Detect which cell encompasses the target text, then output its (X, Y) center coordinate. 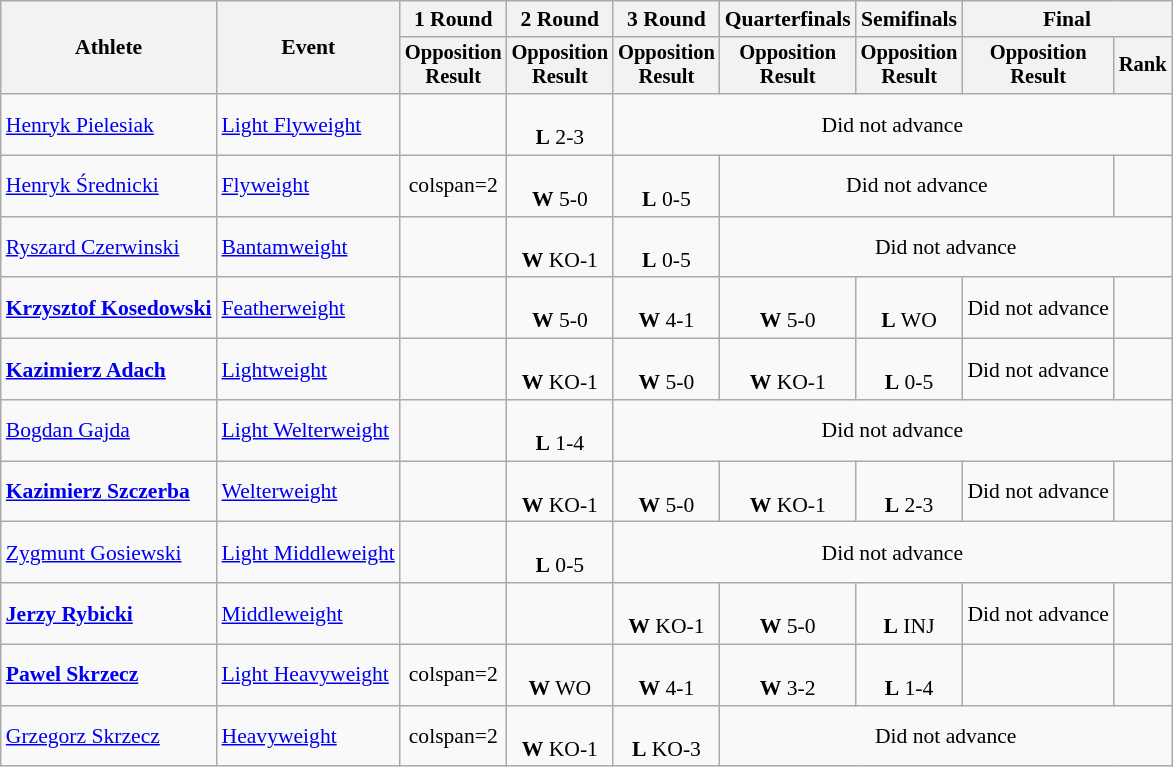
Krzysztof Kosedowski (109, 308)
Henryk Średnicki (109, 186)
Semifinals (910, 19)
Middleweight (308, 614)
3 Round (666, 19)
Featherweight (308, 308)
Light Flyweight (308, 124)
Flyweight (308, 186)
Grzegorz Skrzecz (109, 736)
Kazimierz Adach (109, 370)
L INJ (910, 614)
Final (1066, 19)
L WO (910, 308)
Rank (1143, 66)
Jerzy Rybicki (109, 614)
Light Heavyweight (308, 676)
W WO (560, 676)
Bogdan Gajda (109, 430)
2 Round (560, 19)
Bantamweight (308, 248)
L KO-3 (666, 736)
Zygmunt Gosiewski (109, 552)
Ryszard Czerwinski (109, 248)
Lightweight (308, 370)
Light Welterweight (308, 430)
Kazimierz Szczerba (109, 492)
Pawel Skrzecz (109, 676)
Light Middleweight (308, 552)
Athlete (109, 48)
Heavyweight (308, 736)
Quarterfinals (788, 19)
Event (308, 48)
Welterweight (308, 492)
1 Round (454, 19)
Henryk Pielesiak (109, 124)
W 3-2 (788, 676)
